Extract the [x, y] coordinate from the center of the cell holding the provided text.  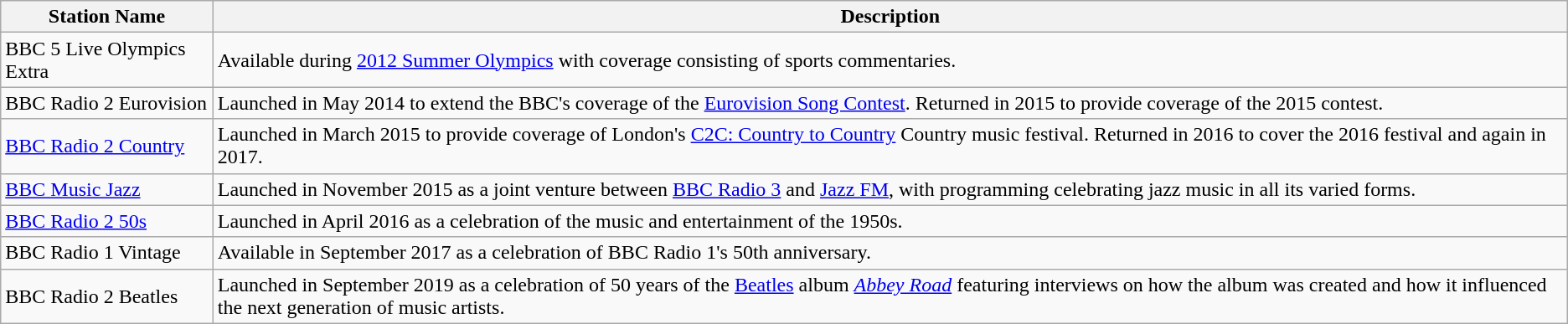
BBC Radio 2 Eurovision [107, 103]
Description [890, 17]
Launched in April 2016 as a celebration of the music and entertainment of the 1950s. [890, 221]
Available during 2012 Summer Olympics with coverage consisting of sports commentaries. [890, 60]
BBC Music Jazz [107, 189]
Available in September 2017 as a celebration of BBC Radio 1's 50th anniversary. [890, 253]
BBC 5 Live Olympics Extra [107, 60]
Launched in May 2014 to extend the BBC's coverage of the Eurovision Song Contest. Returned in 2015 to provide coverage of the 2015 contest. [890, 103]
BBC Radio 2 50s [107, 221]
Station Name [107, 17]
Launched in November 2015 as a joint venture between BBC Radio 3 and Jazz FM, with programming celebrating jazz music in all its varied forms. [890, 189]
BBC Radio 1 Vintage [107, 253]
BBC Radio 2 Beatles [107, 296]
BBC Radio 2 Country [107, 146]
